Return the (x, y) coordinate for the center point of the cell that contains the specified text.  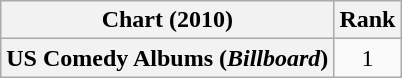
1 (368, 58)
Chart (2010) (168, 20)
Rank (368, 20)
US Comedy Albums (Billboard) (168, 58)
